Extract the [X, Y] coordinate from the center of the cell holding the provided text.  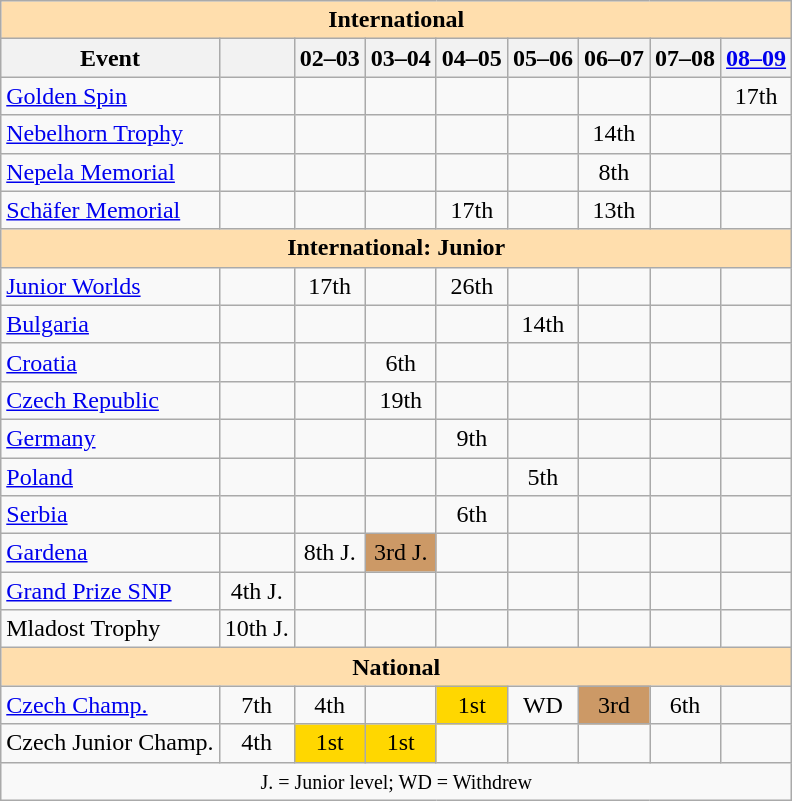
Nebelhorn Trophy [110, 134]
9th [472, 438]
Golden Spin [110, 96]
J. = Junior level; WD = Withdrew [396, 781]
International: Junior [396, 248]
International [396, 20]
3rd [614, 705]
8th J. [330, 553]
Schäfer Memorial [110, 210]
08–09 [756, 58]
Germany [110, 438]
26th [472, 286]
Mladost Trophy [110, 629]
3rd J. [400, 553]
Grand Prize SNP [110, 591]
Czech Champ. [110, 705]
10th J. [256, 629]
5th [542, 477]
National [396, 667]
7th [256, 705]
Croatia [110, 362]
8th [614, 172]
Bulgaria [110, 324]
Czech Junior Champ. [110, 743]
Event [110, 58]
Poland [110, 477]
07–08 [686, 58]
04–05 [472, 58]
Gardena [110, 553]
4th J. [256, 591]
Junior Worlds [110, 286]
Czech Republic [110, 400]
03–04 [400, 58]
06–07 [614, 58]
13th [614, 210]
WD [542, 705]
19th [400, 400]
02–03 [330, 58]
Nepela Memorial [110, 172]
Serbia [110, 515]
05–06 [542, 58]
